Return the (X, Y) coordinate for the center point of the cell that contains the specified text.  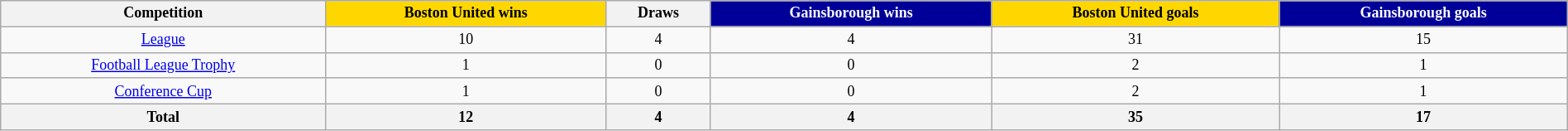
15 (1423, 40)
12 (466, 116)
31 (1135, 40)
Conference Cup (164, 91)
Boston United goals (1135, 13)
Football League Trophy (164, 65)
17 (1423, 116)
Total (164, 116)
Boston United wins (466, 13)
League (164, 40)
Gainsborough wins (851, 13)
Draws (658, 13)
Competition (164, 13)
Gainsborough goals (1423, 13)
10 (466, 40)
35 (1135, 116)
